Scan for the cell matching the given text and deliver its [x, y] coordinate at center. 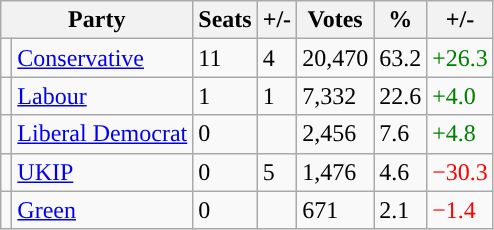
7.6 [400, 134]
2,456 [336, 134]
63.2 [400, 58]
1,476 [336, 172]
5 [276, 172]
+26.3 [460, 58]
Votes [336, 20]
UKIP [102, 172]
4 [276, 58]
Labour [102, 96]
−1.4 [460, 210]
2.1 [400, 210]
4.6 [400, 172]
+4.0 [460, 96]
22.6 [400, 96]
Seats [225, 20]
−30.3 [460, 172]
Conservative [102, 58]
7,332 [336, 96]
20,470 [336, 58]
+4.8 [460, 134]
11 [225, 58]
Green [102, 210]
Liberal Democrat [102, 134]
% [400, 20]
Party [97, 20]
671 [336, 210]
